For the text-containing cell, return its midpoint in (x, y) coordinate format. 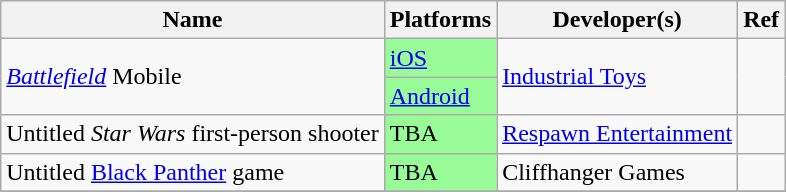
Ref (762, 20)
Battlefield Mobile (192, 77)
iOS (440, 58)
Developer(s) (618, 20)
Android (440, 96)
Name (192, 20)
Untitled Black Panther game (192, 172)
Industrial Toys (618, 77)
Untitled Star Wars first-person shooter (192, 134)
Respawn Entertainment (618, 134)
Cliffhanger Games (618, 172)
Platforms (440, 20)
